Extract the [x, y] coordinate from the center of the cell holding the provided text.  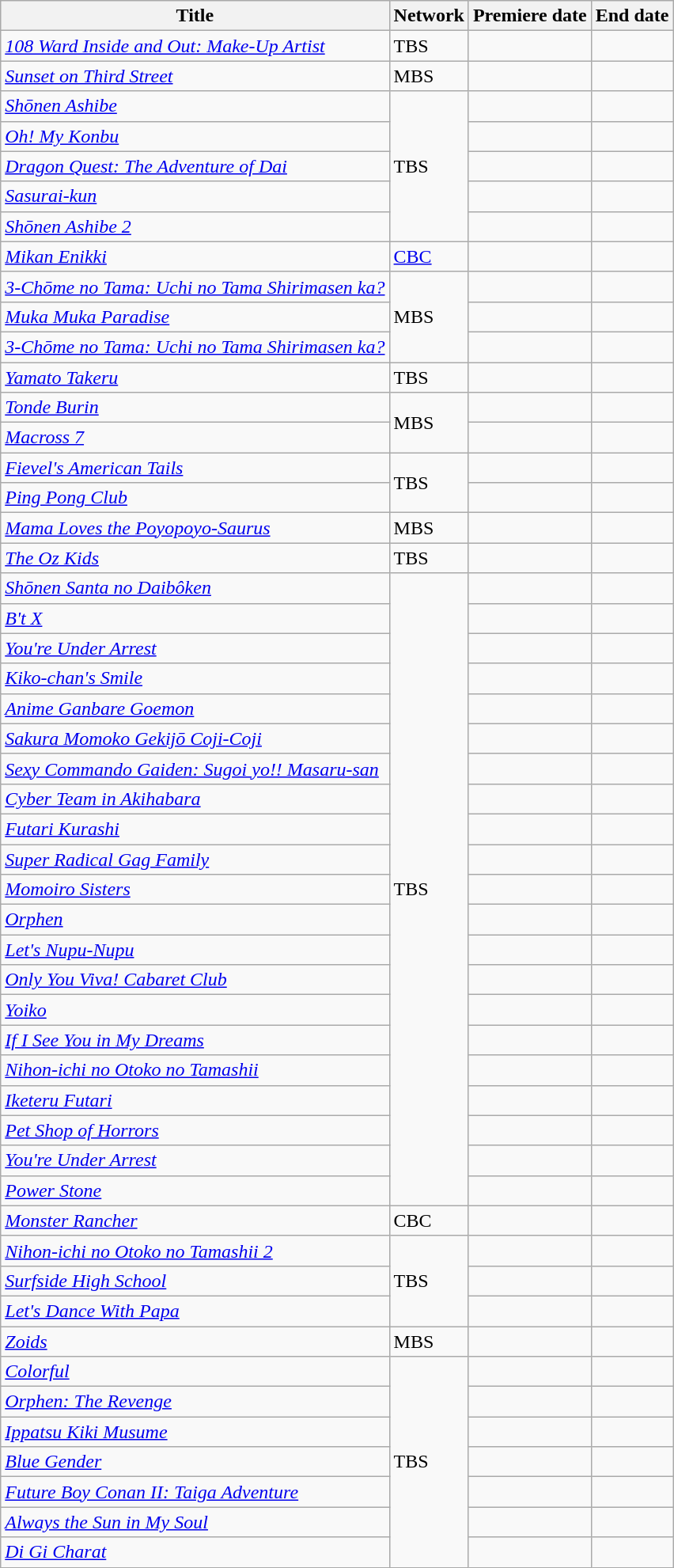
Super Radical Gag Family [195, 859]
Power Stone [195, 1190]
Network [429, 16]
Momoiro Sisters [195, 890]
Dragon Quest: The Adventure of Dai [195, 166]
Futari Kurashi [195, 829]
Yoiko [195, 1010]
The Oz Kids [195, 558]
Surfside High School [195, 1281]
Anime Ganbare Goemon [195, 708]
Muka Muka Paradise [195, 317]
Tonde Burin [195, 408]
Iketeru Futari [195, 1100]
Ippatsu Kiki Musume [195, 1432]
Only You Viva! Cabaret Club [195, 980]
Nihon-ichi no Otoko no Tamashii [195, 1070]
Oh! My Konbu [195, 136]
Sasurai-kun [195, 196]
Always the Sun in My Soul [195, 1522]
B't X [195, 618]
Let's Nupu-Nupu [195, 950]
Let's Dance With Papa [195, 1311]
Macross 7 [195, 438]
Yamato Takeru [195, 378]
Pet Shop of Horrors [195, 1130]
Orphen: The Revenge [195, 1402]
Mikan Enikki [195, 256]
Ping Pong Club [195, 498]
Shōnen Ashibe 2 [195, 226]
Colorful [195, 1372]
Cyber Team in Akihabara [195, 799]
Monster Rancher [195, 1221]
Orphen [195, 920]
Kiko-chan's Smile [195, 678]
Shōnen Santa no Daibôken [195, 588]
Sakura Momoko Gekijō Coji-Coji [195, 738]
If I See You in My Dreams [195, 1040]
Mama Loves the Poyopoyo-Saurus [195, 528]
Title [195, 16]
Shōnen Ashibe [195, 106]
108 Ward Inside and Out: Make-Up Artist [195, 46]
Sunset on Third Street [195, 76]
Future Boy Conan II: Taiga Adventure [195, 1492]
Premiere date [530, 16]
Di Gi Charat [195, 1552]
Sexy Commando Gaiden: Sugoi yo!! Masaru-san [195, 769]
Zoids [195, 1342]
Blue Gender [195, 1462]
Fievel's American Tails [195, 468]
End date [632, 16]
Nihon-ichi no Otoko no Tamashii 2 [195, 1251]
